Return the (x, y) coordinate for the center point of the cell that contains the specified text.  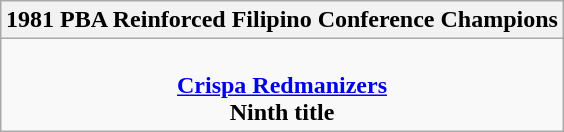
Crispa Redmanizers Ninth title (282, 85)
1981 PBA Reinforced Filipino Conference Champions (282, 20)
